Find where the given text appears and provide that cell's center as (X, Y) coordinate. 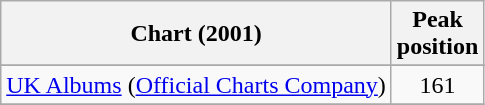
Chart (2001) (196, 34)
UK Albums (Official Charts Company) (196, 85)
161 (437, 85)
Peakposition (437, 34)
